Return [x, y] of the center of cell containing provided text 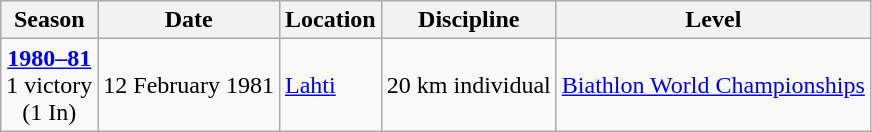
1980–81 1 victory (1 In) [50, 85]
Biathlon World Championships [713, 85]
Level [713, 20]
Location [331, 20]
Discipline [468, 20]
Season [50, 20]
12 February 1981 [189, 85]
20 km individual [468, 85]
Date [189, 20]
Lahti [331, 85]
